Determine the [X, Y] coordinate at the center of the cell enclosing the given text.  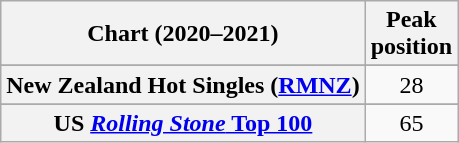
Chart (2020–2021) [183, 34]
New Zealand Hot Singles (RMNZ) [183, 85]
28 [411, 85]
65 [411, 123]
US Rolling Stone Top 100 [183, 123]
Peakposition [411, 34]
